Detect which cell encompasses the target text, then output its (x, y) center coordinate. 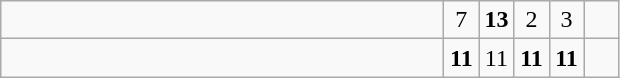
7 (462, 20)
2 (532, 20)
13 (496, 20)
3 (566, 20)
